For the text-containing cell, return its midpoint in (x, y) coordinate format. 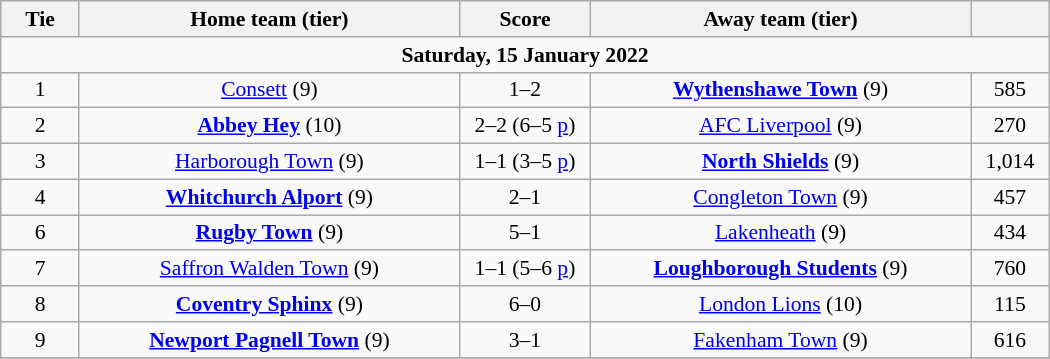
Wythenshawe Town (9) (781, 90)
6–0 (524, 304)
Loughborough Students (9) (781, 269)
115 (1010, 304)
270 (1010, 126)
North Shields (9) (781, 162)
Score (524, 19)
Harborough Town (9) (269, 162)
6 (40, 233)
457 (1010, 197)
AFC Liverpool (9) (781, 126)
Saffron Walden Town (9) (269, 269)
Consett (9) (269, 90)
Tie (40, 19)
7 (40, 269)
Rugby Town (9) (269, 233)
Congleton Town (9) (781, 197)
Home team (tier) (269, 19)
616 (1010, 340)
2 (40, 126)
2–1 (524, 197)
Newport Pagnell Town (9) (269, 340)
Away team (tier) (781, 19)
5–1 (524, 233)
760 (1010, 269)
1,014 (1010, 162)
Coventry Sphinx (9) (269, 304)
London Lions (10) (781, 304)
3–1 (524, 340)
4 (40, 197)
3 (40, 162)
585 (1010, 90)
Whitchurch Alport (9) (269, 197)
Lakenheath (9) (781, 233)
8 (40, 304)
1–1 (3–5 p) (524, 162)
1 (40, 90)
Saturday, 15 January 2022 (525, 55)
2–2 (6–5 p) (524, 126)
1–1 (5–6 p) (524, 269)
Fakenham Town (9) (781, 340)
9 (40, 340)
434 (1010, 233)
1–2 (524, 90)
Abbey Hey (10) (269, 126)
